Determine the (X, Y) coordinate at the center of the cell enclosing the given text.  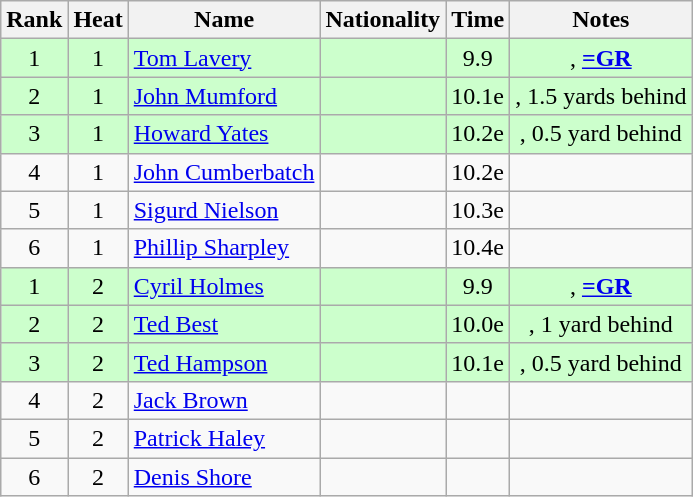
John Mumford (224, 96)
Heat (98, 20)
Patrick Haley (224, 438)
John Cumberbatch (224, 172)
Time (478, 20)
Notes (601, 20)
Ted Best (224, 324)
, 1 yard behind (601, 324)
, 1.5 yards behind (601, 96)
Cyril Holmes (224, 286)
Howard Yates (224, 134)
Denis Shore (224, 477)
Jack Brown (224, 400)
Sigurd Nielson (224, 210)
10.3e (478, 210)
Ted Hampson (224, 362)
Phillip Sharpley (224, 248)
Name (224, 20)
10.4e (478, 248)
Nationality (383, 20)
Rank (34, 20)
10.0e (478, 324)
Tom Lavery (224, 58)
